Search for the cell housing the specified text and yield its (X, Y) center coordinate. 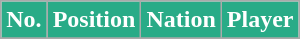
No. (24, 20)
Nation (181, 20)
Position (94, 20)
Player (260, 20)
